Pinpoint the cell where the given text exists, returning its (X, Y) midpoint coordinate. 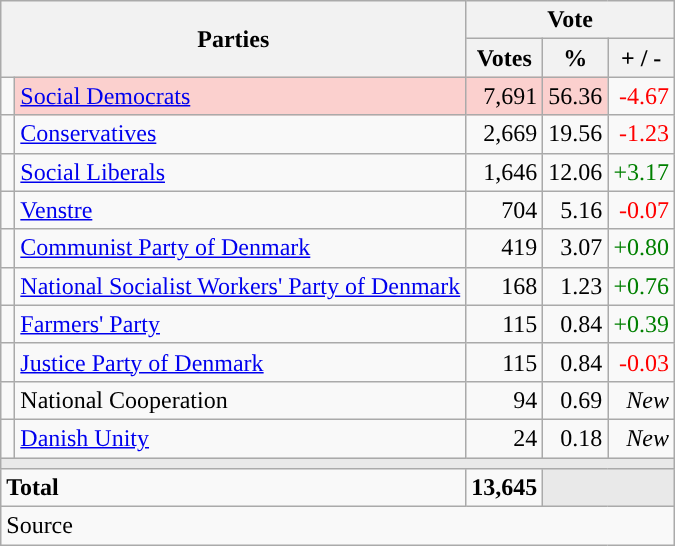
Votes (504, 58)
56.36 (576, 96)
Danish Unity (240, 438)
Communist Party of Denmark (240, 248)
+0.76 (642, 286)
-4.67 (642, 96)
Vote (570, 20)
-0.03 (642, 362)
+0.80 (642, 248)
-1.23 (642, 134)
24 (504, 438)
Farmers' Party (240, 324)
Justice Party of Denmark (240, 362)
704 (504, 210)
Social Liberals (240, 172)
National Socialist Workers' Party of Denmark (240, 286)
12.06 (576, 172)
Conservatives (240, 134)
% (576, 58)
+3.17 (642, 172)
1.23 (576, 286)
3.07 (576, 248)
19.56 (576, 134)
1,646 (504, 172)
13,645 (504, 488)
168 (504, 286)
Total (234, 488)
0.69 (576, 400)
7,691 (504, 96)
+ / - (642, 58)
5.16 (576, 210)
419 (504, 248)
Venstre (240, 210)
0.18 (576, 438)
Parties (234, 39)
+0.39 (642, 324)
94 (504, 400)
Social Democrats (240, 96)
-0.07 (642, 210)
National Cooperation (240, 400)
2,669 (504, 134)
Source (338, 526)
